Pinpoint the cell where the given text exists, returning its (x, y) midpoint coordinate. 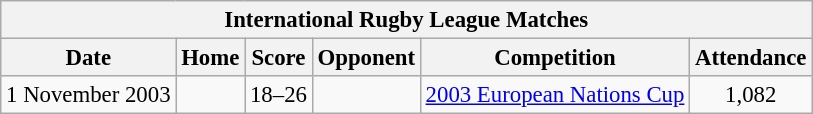
2003 European Nations Cup (554, 95)
Competition (554, 58)
1 November 2003 (88, 95)
Date (88, 58)
18–26 (279, 95)
Attendance (751, 58)
1,082 (751, 95)
Opponent (366, 58)
Home (210, 58)
Score (279, 58)
International Rugby League Matches (406, 20)
